Detect which cell encompasses the target text, then output its [x, y] center coordinate. 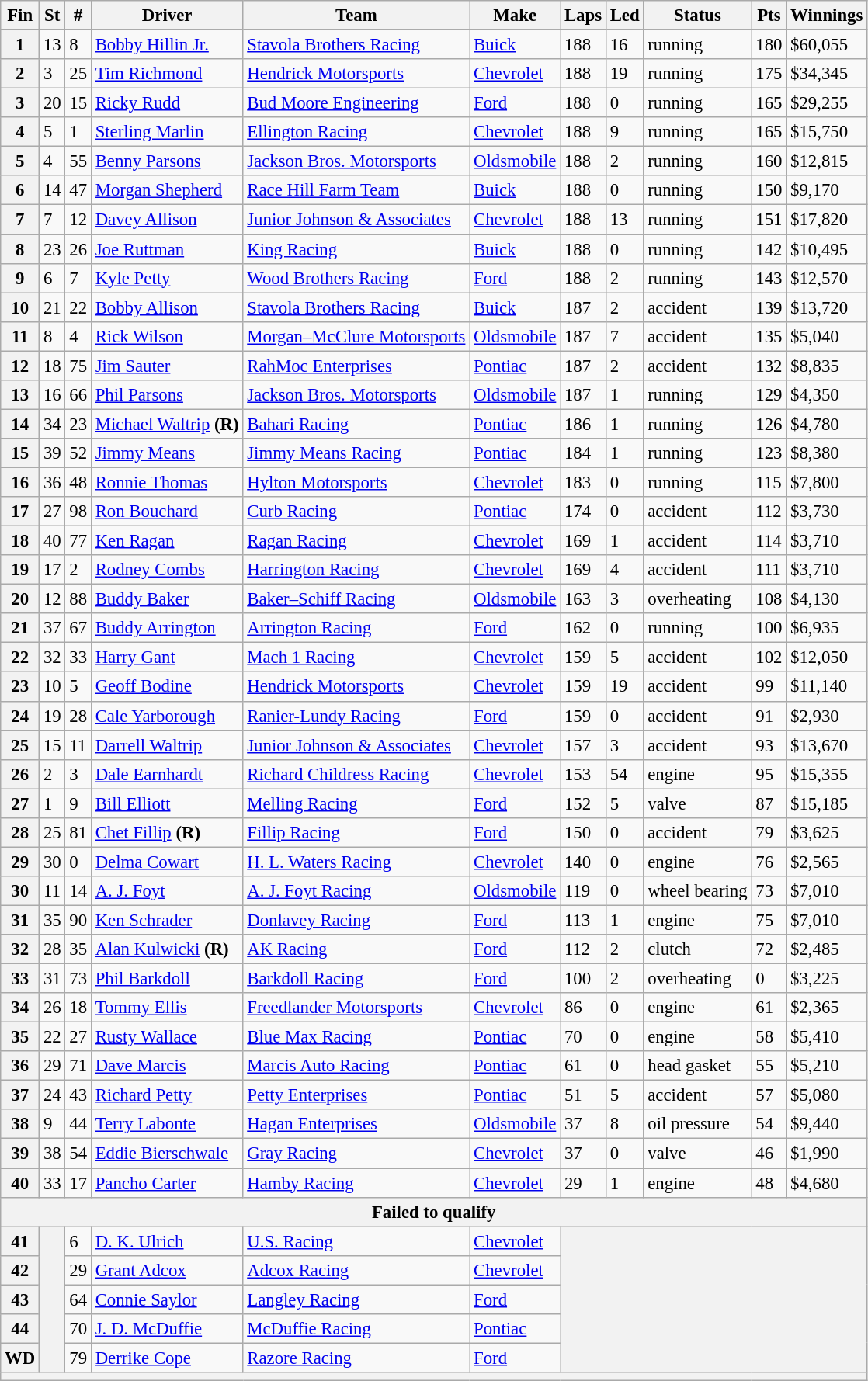
142 [769, 249]
Mach 1 Racing [356, 658]
$8,835 [827, 366]
Morgan Shepherd [167, 190]
$9,440 [827, 1125]
$13,720 [827, 307]
Petty Enterprises [356, 1095]
Adcox Racing [356, 1270]
$2,565 [827, 862]
Race Hill Farm Team [356, 190]
$1,990 [827, 1154]
$7,800 [827, 482]
Jimmy Means [167, 453]
$15,750 [827, 132]
126 [769, 424]
A. J. Foyt [167, 891]
143 [769, 278]
Arrington Racing [356, 628]
$5,040 [827, 336]
Dale Earnhardt [167, 774]
Jimmy Means Racing [356, 453]
160 [769, 161]
$60,055 [827, 45]
Driver [167, 16]
J. D. McDuffie [167, 1329]
# [78, 16]
Baker–Schiff Racing [356, 599]
98 [78, 512]
183 [584, 482]
$2,930 [827, 716]
Bill Elliott [167, 803]
42 [20, 1270]
$11,140 [827, 687]
D. K. Ulrich [167, 1241]
Sterling Marlin [167, 132]
Ellington Racing [356, 132]
Benny Parsons [167, 161]
139 [769, 307]
114 [769, 541]
Team [356, 16]
108 [769, 599]
$15,185 [827, 803]
Hylton Motorsports [356, 482]
140 [584, 862]
Richard Childress Racing [356, 774]
Failed to qualify [434, 1212]
76 [769, 862]
175 [769, 74]
Harrington Racing [356, 570]
WD [20, 1358]
Bud Moore Engineering [356, 103]
111 [769, 570]
95 [769, 774]
Pts [769, 16]
58 [769, 1037]
Winnings [827, 16]
$2,485 [827, 949]
U.S. Racing [356, 1241]
Harry Gant [167, 658]
Melling Racing [356, 803]
91 [769, 716]
64 [78, 1299]
$3,625 [827, 833]
102 [769, 658]
Rusty Wallace [167, 1037]
AK Racing [356, 949]
$5,410 [827, 1037]
Ken Ragan [167, 541]
$15,355 [827, 774]
Curb Racing [356, 512]
66 [78, 395]
Donlavey Racing [356, 920]
Ken Schrader [167, 920]
Grant Adcox [167, 1270]
Rick Wilson [167, 336]
Phil Parsons [167, 395]
151 [769, 220]
$13,670 [827, 745]
57 [769, 1095]
oil pressure [697, 1125]
46 [769, 1154]
Geoff Bodine [167, 687]
77 [78, 541]
Phil Barkdoll [167, 979]
Buddy Baker [167, 599]
King Racing [356, 249]
Davey Allison [167, 220]
Tommy Ellis [167, 1008]
123 [769, 453]
Cale Yarborough [167, 716]
Freedlander Motorsports [356, 1008]
Hagan Enterprises [356, 1125]
Eddie Bierschwale [167, 1154]
H. L. Waters Racing [356, 862]
$5,210 [827, 1066]
Derrike Cope [167, 1358]
$3,730 [827, 512]
135 [769, 336]
Marcis Auto Racing [356, 1066]
113 [584, 920]
Pancho Carter [167, 1183]
Langley Racing [356, 1299]
Fillip Racing [356, 833]
clutch [697, 949]
71 [78, 1066]
81 [78, 833]
$12,570 [827, 278]
67 [78, 628]
Terry Labonte [167, 1125]
$8,380 [827, 453]
$6,935 [827, 628]
157 [584, 745]
$12,815 [827, 161]
152 [584, 803]
93 [769, 745]
Razore Racing [356, 1358]
Ricky Rudd [167, 103]
47 [78, 190]
Barkdoll Racing [356, 979]
88 [78, 599]
90 [78, 920]
Make [516, 16]
163 [584, 599]
$5,080 [827, 1095]
Morgan–McClure Motorsports [356, 336]
184 [584, 453]
$9,170 [827, 190]
Ronnie Thomas [167, 482]
Ranier-Lundy Racing [356, 716]
$10,495 [827, 249]
Ron Bouchard [167, 512]
Kyle Petty [167, 278]
186 [584, 424]
99 [769, 687]
180 [769, 45]
$4,130 [827, 599]
162 [584, 628]
129 [769, 395]
Rodney Combs [167, 570]
Delma Cowart [167, 862]
Joe Ruttman [167, 249]
Chet Fillip (R) [167, 833]
132 [769, 366]
Led [624, 16]
head gasket [697, 1066]
Connie Saylor [167, 1299]
Bobby Allison [167, 307]
Michael Waltrip (R) [167, 424]
Alan Kulwicki (R) [167, 949]
Tim Richmond [167, 74]
$4,780 [827, 424]
wheel bearing [697, 891]
174 [584, 512]
Ragan Racing [356, 541]
115 [769, 482]
87 [769, 803]
Hamby Racing [356, 1183]
Jim Sauter [167, 366]
St [53, 16]
153 [584, 774]
51 [584, 1095]
$2,365 [827, 1008]
$4,680 [827, 1183]
Dave Marcis [167, 1066]
RahMoc Enterprises [356, 366]
Blue Max Racing [356, 1037]
Richard Petty [167, 1095]
$3,225 [827, 979]
$4,350 [827, 395]
52 [78, 453]
Laps [584, 16]
Fin [20, 16]
Darrell Waltrip [167, 745]
$34,345 [827, 74]
$29,255 [827, 103]
Status [697, 16]
$17,820 [827, 220]
72 [769, 949]
McDuffie Racing [356, 1329]
Wood Brothers Racing [356, 278]
119 [584, 891]
Bobby Hillin Jr. [167, 45]
Gray Racing [356, 1154]
A. J. Foyt Racing [356, 891]
Buddy Arrington [167, 628]
41 [20, 1241]
Bahari Racing [356, 424]
$12,050 [827, 658]
86 [584, 1008]
